Provide the [X, Y] coordinate of the cell's center where the given text is located.  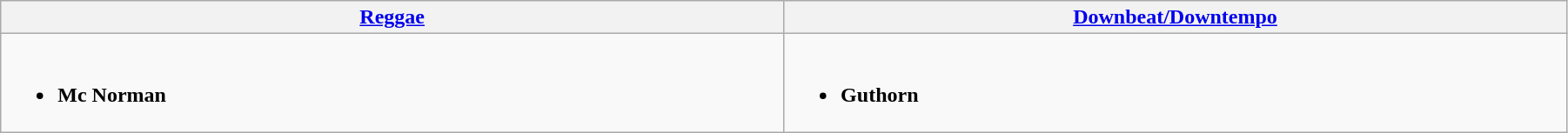
Reggae [392, 17]
Mc Norman [392, 83]
Guthorn [1176, 83]
Downbeat/Downtempo [1176, 17]
